Provide the (x, y) coordinate of the cell's center where the given text is located.  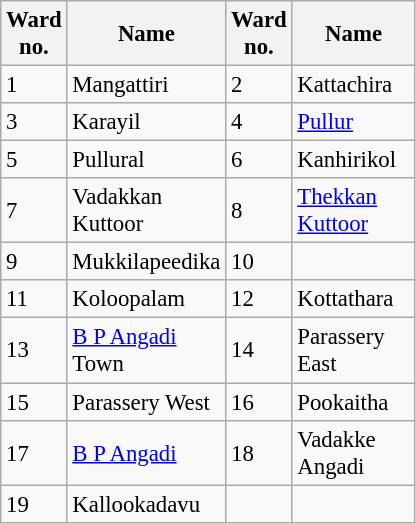
19 (34, 504)
Kottathara (354, 299)
14 (259, 350)
11 (34, 299)
Parassery West (146, 402)
B P Angadi Town (146, 350)
15 (34, 402)
Kallookadavu (146, 504)
10 (259, 262)
Mukkilapeedika (146, 262)
18 (259, 452)
Mangattiri (146, 85)
13 (34, 350)
Kanhirikol (354, 160)
Vadakke Angadi (354, 452)
Koloopalam (146, 299)
Karayil (146, 122)
3 (34, 122)
Pookaitha (354, 402)
9 (34, 262)
5 (34, 160)
Thekkan Kuttoor (354, 210)
Kattachira (354, 85)
4 (259, 122)
7 (34, 210)
B P Angadi (146, 452)
8 (259, 210)
Vadakkan Kuttoor (146, 210)
Parassery East (354, 350)
17 (34, 452)
1 (34, 85)
16 (259, 402)
2 (259, 85)
6 (259, 160)
Pullural (146, 160)
12 (259, 299)
Pullur (354, 122)
